From the cell containing the given text, extract its center point as [x, y] coordinate. 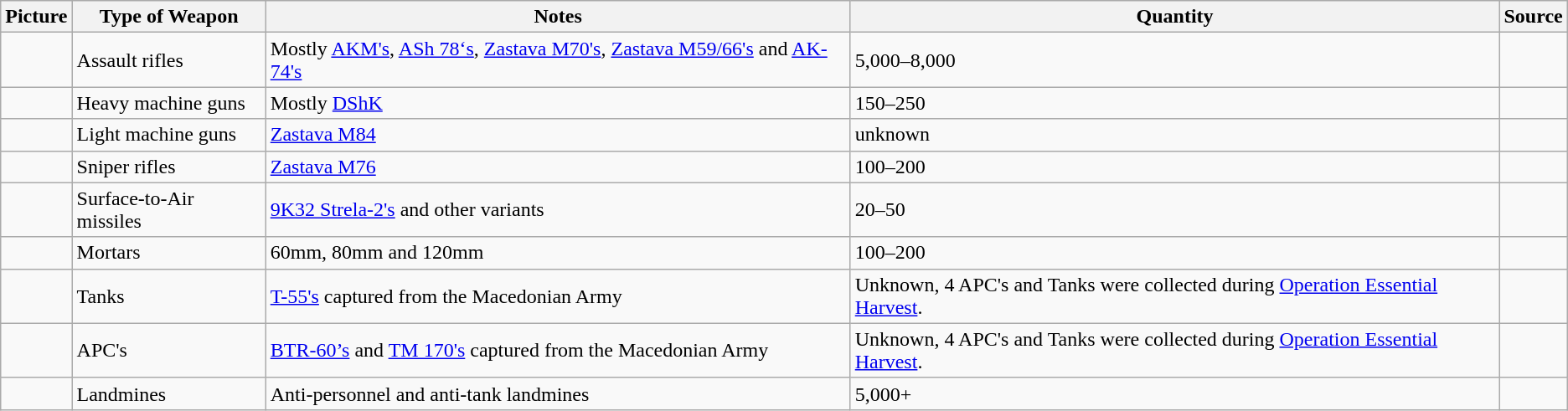
Surface-to-Air missiles [169, 209]
Assault rifles [169, 60]
5,000+ [1174, 393]
Light machine guns [169, 135]
BTR-60’s and TM 170's captured from the Macedonian Army [558, 350]
Heavy machine guns [169, 103]
60mm, 80mm and 120mm [558, 253]
9K32 Strela-2's and other variants [558, 209]
Mostly AKM's, ASh 78‘s, Zastava M70's, Zastava M59/66's and AK-74's [558, 60]
Zastava M84 [558, 135]
APC's [169, 350]
Anti-personnel and anti-tank landmines [558, 393]
Notes [558, 17]
unknown [1174, 135]
5,000–8,000 [1174, 60]
T-55's captured from the Macedonian Army [558, 296]
Quantity [1174, 17]
Zastava M76 [558, 167]
Mortars [169, 253]
Picture [37, 17]
Mostly DShK [558, 103]
Source [1533, 17]
150–250 [1174, 103]
Tanks [169, 296]
Type of Weapon [169, 17]
Landmines [169, 393]
20–50 [1174, 209]
Sniper rifles [169, 167]
